Provide the (x, y) coordinate of the cell's center where the given text is located.  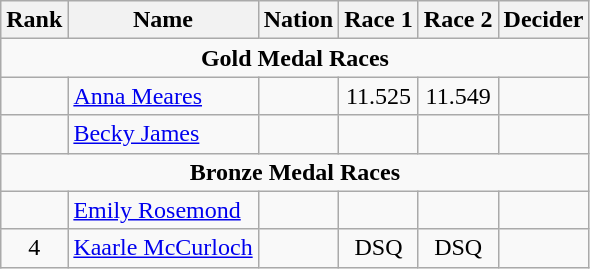
Nation (298, 20)
Race 1 (379, 20)
Emily Rosemond (163, 210)
Race 2 (458, 20)
Kaarle McCurloch (163, 248)
Bronze Medal Races (295, 172)
11.549 (458, 96)
Decider (544, 20)
Anna Meares (163, 96)
Becky James (163, 134)
4 (34, 248)
Name (163, 20)
Rank (34, 20)
11.525 (379, 96)
Gold Medal Races (295, 58)
